Capture the cell that displays the provided text and extract its (x, y) central coordinate. 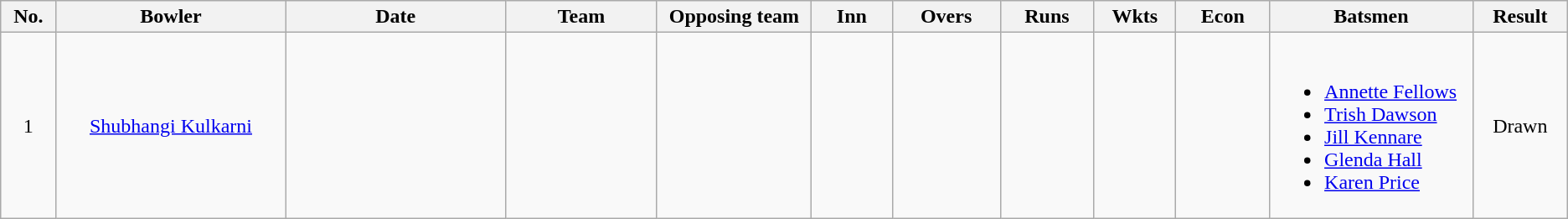
Runs (1047, 17)
Bowler (171, 17)
Inn (853, 17)
Annette FellowsTrish DawsonJill KennareGlenda HallKaren Price (1372, 126)
Batsmen (1372, 17)
Overs (946, 17)
Econ (1223, 17)
Team (581, 17)
Wkts (1135, 17)
No. (28, 17)
Opposing team (734, 17)
Result (1519, 17)
Date (395, 17)
1 (28, 126)
Shubhangi Kulkarni (171, 126)
Drawn (1519, 126)
